Locate the cell with the specified text and output its (X, Y) center coordinate. 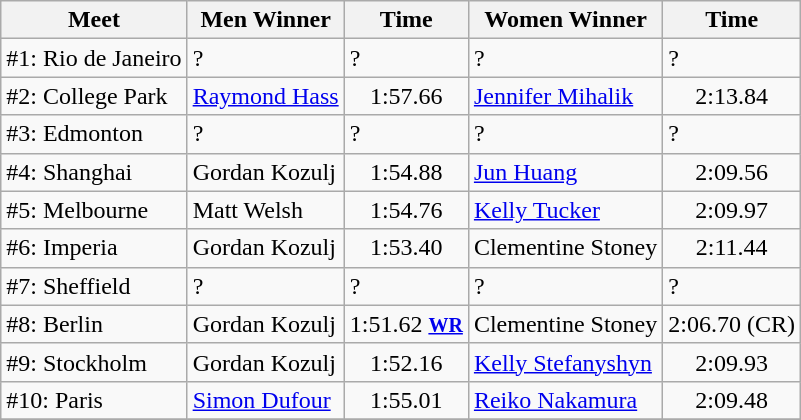
2:13.84 (732, 96)
#8: Berlin (94, 324)
2:09.93 (732, 362)
Jennifer Mihalik (565, 96)
Kelly Tucker (565, 210)
Reiko Nakamura (565, 400)
2:09.56 (732, 172)
Jun Huang (565, 172)
1:57.66 (406, 96)
#2: College Park (94, 96)
#9: Stockholm (94, 362)
#10: Paris (94, 400)
#3: Edmonton (94, 134)
2:09.48 (732, 400)
1:54.88 (406, 172)
1:52.16 (406, 362)
1:55.01 (406, 400)
#5: Melbourne (94, 210)
1:54.76 (406, 210)
2:06.70 (CR) (732, 324)
#1: Rio de Janeiro (94, 58)
Kelly Stefanyshyn (565, 362)
#7: Sheffield (94, 286)
Men Winner (266, 20)
Meet (94, 20)
1:51.62 WR (406, 324)
#6: Imperia (94, 248)
Matt Welsh (266, 210)
1:53.40 (406, 248)
2:09.97 (732, 210)
2:11.44 (732, 248)
#4: Shanghai (94, 172)
Raymond Hass (266, 96)
Simon Dufour (266, 400)
Women Winner (565, 20)
